Search for the cell housing the specified text and yield its [x, y] center coordinate. 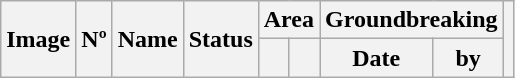
Image [38, 39]
by [468, 58]
Nº [94, 39]
Date [377, 58]
Name [148, 39]
Status [220, 39]
Area [288, 20]
Groundbreaking [412, 20]
